Determine the [X, Y] coordinate at the center of the cell enclosing the given text.  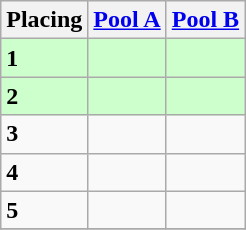
5 [44, 210]
3 [44, 134]
Pool B [205, 20]
2 [44, 96]
Placing [44, 20]
4 [44, 172]
1 [44, 58]
Pool A [127, 20]
